Return the [X, Y] coordinate for the center point of the cell that contains the specified text.  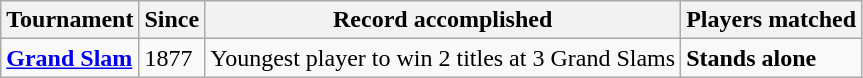
1877 [172, 58]
Stands alone [772, 58]
Grand Slam [70, 58]
Tournament [70, 20]
Since [172, 20]
Players matched [772, 20]
Record accomplished [443, 20]
Youngest player to win 2 titles at 3 Grand Slams [443, 58]
